Return (X, Y) of the center of cell containing provided text 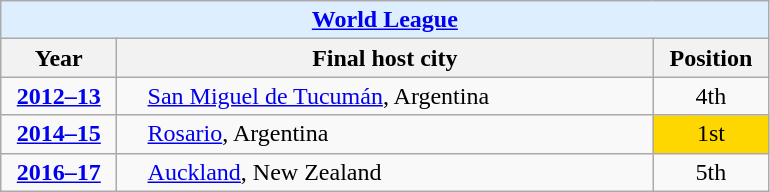
San Miguel de Tucumán, Argentina (385, 96)
Rosario, Argentina (385, 134)
2014–15 (59, 134)
2012–13 (59, 96)
Auckland, New Zealand (385, 172)
Position (711, 58)
World League (385, 20)
Final host city (385, 58)
1st (711, 134)
5th (711, 172)
4th (711, 96)
2016–17 (59, 172)
Year (59, 58)
